Search for the cell housing the specified text and yield its (x, y) center coordinate. 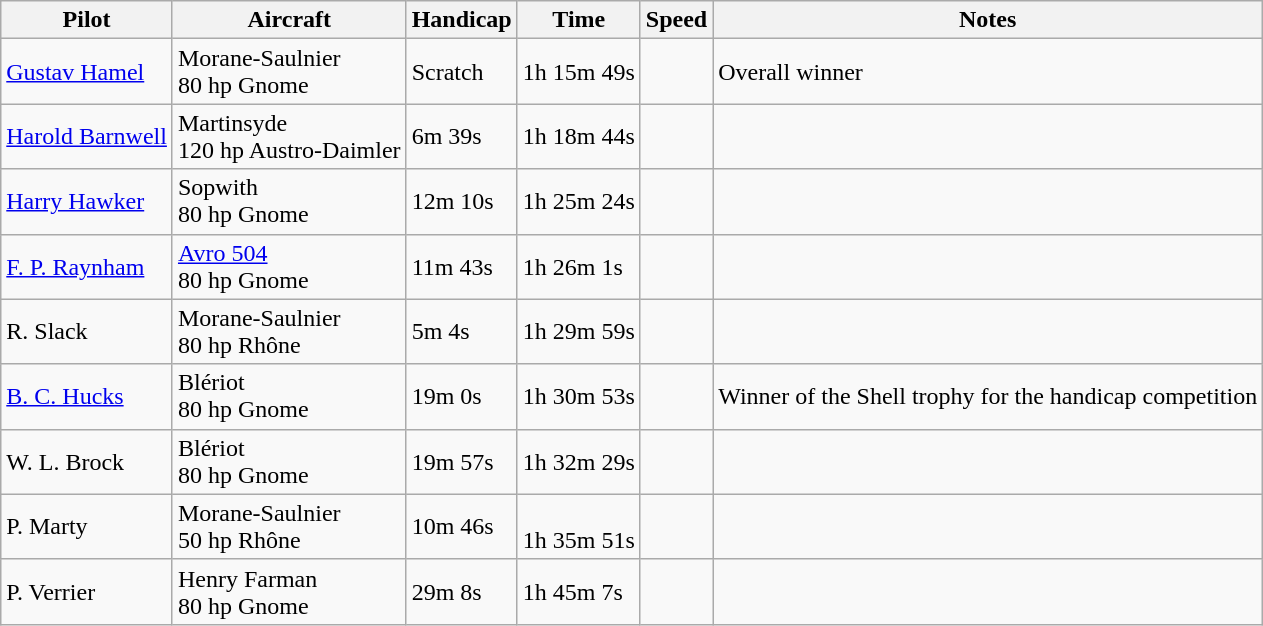
Notes (988, 20)
Martinsyde120 hp Austro-Daimler (289, 136)
19m 57s (462, 462)
12m 10s (462, 202)
1h 25m 24s (578, 202)
Harry Hawker (87, 202)
Handicap (462, 20)
1h 15m 49s (578, 72)
29m 8s (462, 592)
Sopwith 80 hp Gnome (289, 202)
Morane-Saulnier80 hp Gnome (289, 72)
Morane-Saulnier80 hp Rhône (289, 332)
Time (578, 20)
11m 43s (462, 266)
W. L. Brock (87, 462)
1h 26m 1s (578, 266)
Speed (676, 20)
1h 29m 59s (578, 332)
6m 39s (462, 136)
1h 45m 7s (578, 592)
Scratch (462, 72)
Overall winner (988, 72)
1h 18m 44s (578, 136)
F. P. Raynham (87, 266)
Blériot80 hp Gnome (289, 462)
19m 0s (462, 396)
10m 46s (462, 526)
Gustav Hamel (87, 72)
5m 4s (462, 332)
P. Marty (87, 526)
Morane-Saulnier50 hp Rhône (289, 526)
1h 32m 29s (578, 462)
Winner of the Shell trophy for the handicap competition (988, 396)
B. C. Hucks (87, 396)
Avro 50480 hp Gnome (289, 266)
Blériot 80 hp Gnome (289, 396)
Pilot (87, 20)
1h 30m 53s (578, 396)
Harold Barnwell (87, 136)
R. Slack (87, 332)
Aircraft (289, 20)
P. Verrier (87, 592)
Henry Farman 80 hp Gnome (289, 592)
1h 35m 51s (578, 526)
